Capture the cell that displays the provided text and extract its (X, Y) central coordinate. 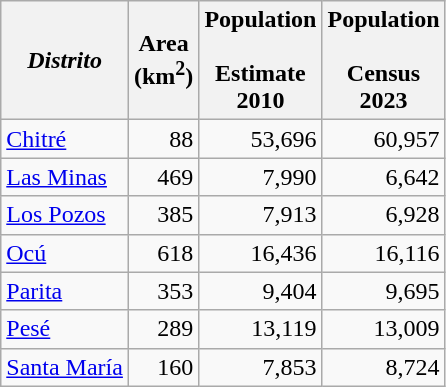
13,119 (260, 329)
6,642 (384, 177)
7,913 (260, 215)
88 (163, 139)
353 (163, 291)
385 (163, 215)
Population Census2023 (384, 60)
16,436 (260, 253)
9,695 (384, 291)
Los Pozos (65, 215)
Area(km2) (163, 60)
Parita (65, 291)
289 (163, 329)
6,928 (384, 215)
Santa María (65, 367)
53,696 (260, 139)
16,116 (384, 253)
60,957 (384, 139)
Ocú (65, 253)
Population Estimate2010 (260, 60)
7,990 (260, 177)
469 (163, 177)
Pesé (65, 329)
13,009 (384, 329)
Las Minas (65, 177)
7,853 (260, 367)
8,724 (384, 367)
Chitré (65, 139)
618 (163, 253)
Distrito (65, 60)
160 (163, 367)
9,404 (260, 291)
